Pinpoint the cell where the given text exists, returning its [X, Y] midpoint coordinate. 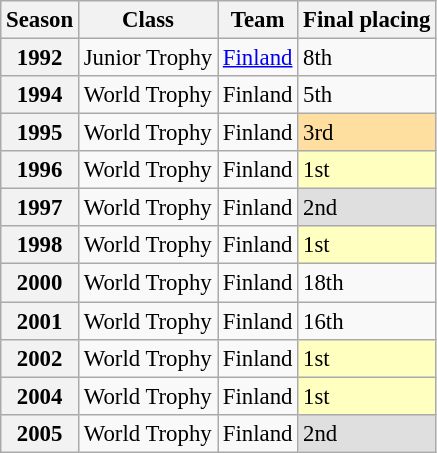
1992 [40, 58]
Team [258, 20]
2000 [40, 283]
2005 [40, 433]
8th [367, 58]
Junior Trophy [148, 58]
18th [367, 283]
1996 [40, 170]
Final placing [367, 20]
3rd [367, 133]
16th [367, 321]
Season [40, 20]
1998 [40, 245]
Class [148, 20]
5th [367, 95]
2001 [40, 321]
2004 [40, 396]
1995 [40, 133]
1997 [40, 208]
2002 [40, 358]
1994 [40, 95]
